Output the [x, y] coordinate of the center of the cell containing the given text.  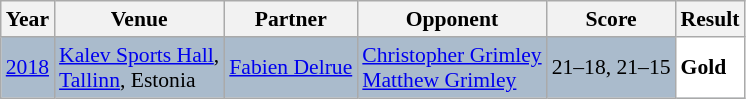
21–18, 21–15 [612, 68]
Fabien Delrue [290, 68]
Christopher Grimley Matthew Grimley [452, 68]
Partner [290, 19]
Score [612, 19]
Kalev Sports Hall,Tallinn, Estonia [139, 68]
Venue [139, 19]
Result [710, 19]
Gold [710, 68]
Opponent [452, 19]
Year [28, 19]
2018 [28, 68]
